Detect which cell encompasses the target text, then output its [X, Y] center coordinate. 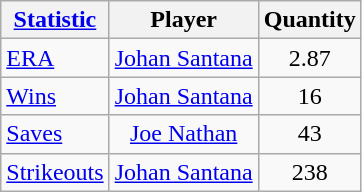
238 [310, 172]
Player [184, 20]
16 [310, 96]
Joe Nathan [184, 134]
Quantity [310, 20]
Statistic [55, 20]
Saves [55, 134]
Wins [55, 96]
43 [310, 134]
ERA [55, 58]
Strikeouts [55, 172]
2.87 [310, 58]
